Capture the cell that displays the provided text and extract its [x, y] central coordinate. 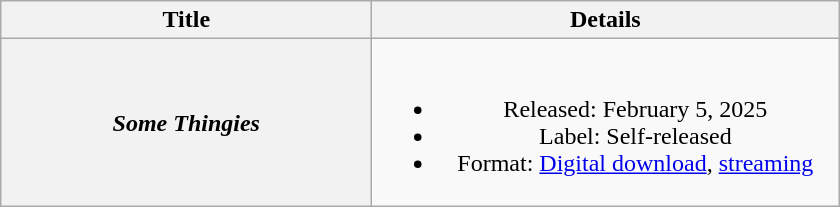
Title [186, 20]
Details [606, 20]
Released: February 5, 2025Label: Self-releasedFormat: Digital download, streaming [606, 122]
Some Thingies [186, 122]
